Search for the cell housing the specified text and yield its (X, Y) center coordinate. 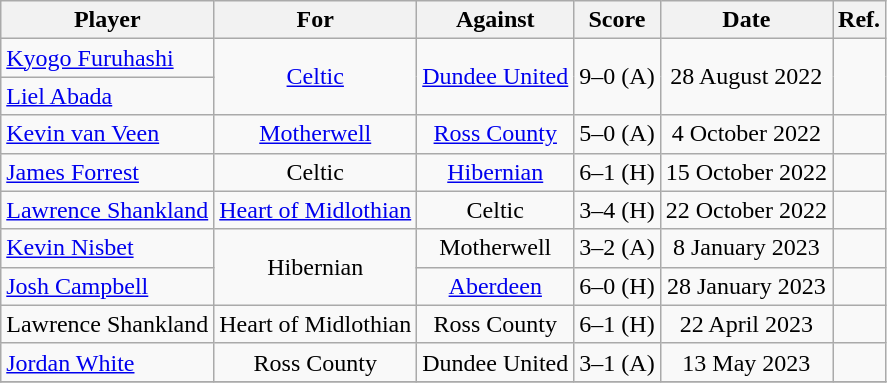
3–2 (A) (617, 248)
28 January 2023 (746, 286)
15 October 2022 (746, 172)
Liel Abada (108, 96)
For (316, 20)
9–0 (A) (617, 77)
Josh Campbell (108, 286)
Kevin Nisbet (108, 248)
28 August 2022 (746, 77)
22 October 2022 (746, 210)
4 October 2022 (746, 134)
6–0 (H) (617, 286)
James Forrest (108, 172)
5–0 (A) (617, 134)
Aberdeen (496, 286)
Kevin van Veen (108, 134)
Score (617, 20)
13 May 2023 (746, 362)
8 January 2023 (746, 248)
Player (108, 20)
22 April 2023 (746, 324)
Jordan White (108, 362)
Against (496, 20)
3–1 (A) (617, 362)
Date (746, 20)
Ref. (860, 20)
3–4 (H) (617, 210)
Kyogo Furuhashi (108, 58)
